From the cell containing the given text, extract its center point as (x, y) coordinate. 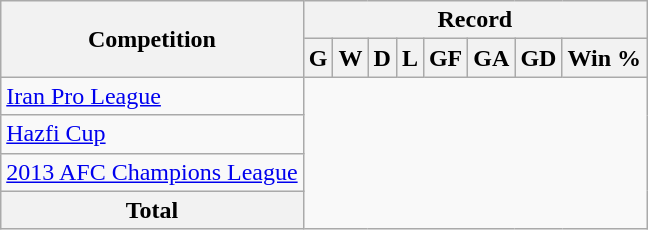
D (382, 58)
Record (474, 20)
L (410, 58)
GF (445, 58)
GA (492, 58)
Win % (604, 58)
Competition (152, 39)
Hazfi Cup (152, 134)
G (318, 58)
2013 AFC Champions League (152, 172)
Iran Pro League (152, 96)
Total (152, 210)
W (350, 58)
GD (538, 58)
